For the text-containing cell, return its midpoint in (X, Y) coordinate format. 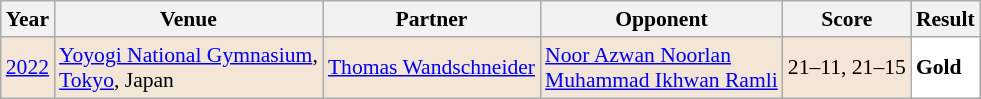
21–11, 21–15 (847, 68)
Score (847, 19)
2022 (28, 68)
Partner (432, 19)
Thomas Wandschneider (432, 68)
Opponent (662, 19)
Yoyogi National Gymnasium,Tokyo, Japan (188, 68)
Noor Azwan Noorlan Muhammad Ikhwan Ramli (662, 68)
Gold (946, 68)
Result (946, 19)
Year (28, 19)
Venue (188, 19)
